Output the (X, Y) coordinate of the center of the cell containing the given text.  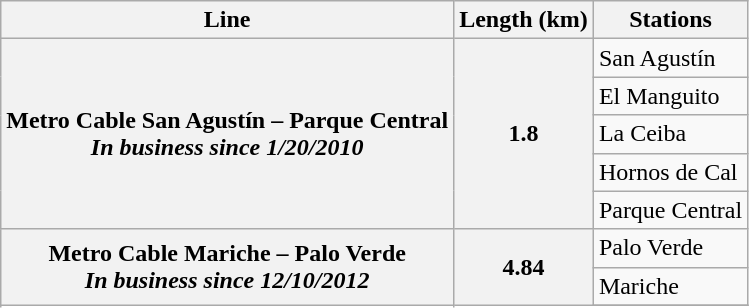
Metro Cable Mariche – Palo Verde In business since 12/10/2012 (228, 267)
4.84 (524, 267)
Line (228, 20)
Length (km) (524, 20)
La Ceiba (670, 134)
Palo Verde (670, 248)
Parque Central (670, 210)
Hornos de Cal (670, 172)
Metro Cable San Agustín – Parque Central In business since 1/20/2010 (228, 134)
Mariche (670, 286)
El Manguito (670, 96)
1.8 (524, 134)
San Agustín (670, 58)
Stations (670, 20)
